Find where the given text appears and provide that cell's center as (X, Y) coordinate. 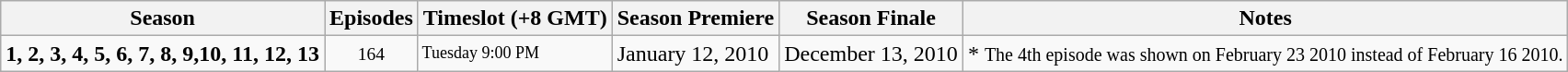
164 (371, 54)
Notes (1265, 18)
Season Finale (871, 18)
* The 4th episode was shown on February 23 2010 instead of February 16 2010. (1265, 54)
Season (163, 18)
1, 2, 3, 4, 5, 6, 7, 8, 9,10, 11, 12, 13 (163, 54)
Episodes (371, 18)
Tuesday 9:00 PM (515, 54)
December 13, 2010 (871, 54)
Season Premiere (696, 18)
Timeslot (+8 GMT) (515, 18)
January 12, 2010 (696, 54)
